Output the [x, y] coordinate of the center of the cell containing the given text.  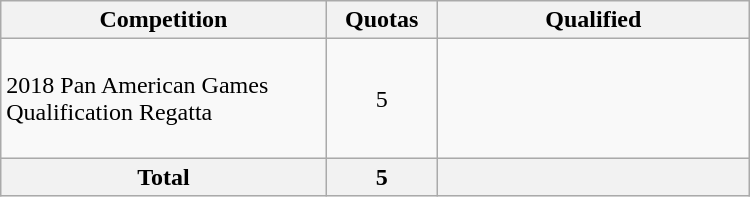
Total [164, 177]
Qualified [593, 20]
2018 Pan American Games Qualification Regatta [164, 98]
Competition [164, 20]
Quotas [382, 20]
